Locate the cell with the specified text and output its [X, Y] center coordinate. 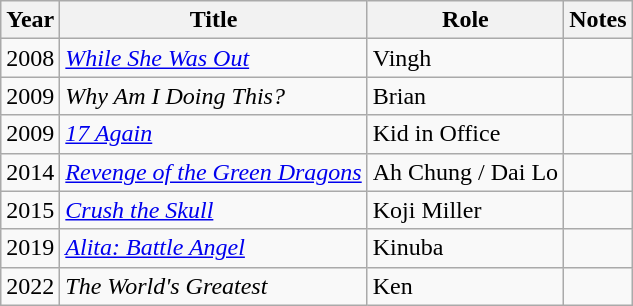
Vingh [465, 58]
Brian [465, 96]
Why Am I Doing This? [214, 96]
Crush the Skull [214, 210]
Role [465, 20]
While She Was Out [214, 58]
Ah Chung / Dai Lo [465, 172]
Kid in Office [465, 134]
2014 [30, 172]
Koji Miller [465, 210]
The World's Greatest [214, 286]
2008 [30, 58]
2015 [30, 210]
17 Again [214, 134]
Ken [465, 286]
2019 [30, 248]
Title [214, 20]
Notes [598, 20]
Kinuba [465, 248]
Alita: Battle Angel [214, 248]
Revenge of the Green Dragons [214, 172]
2022 [30, 286]
Year [30, 20]
